Detect which cell encompasses the target text, then output its (X, Y) center coordinate. 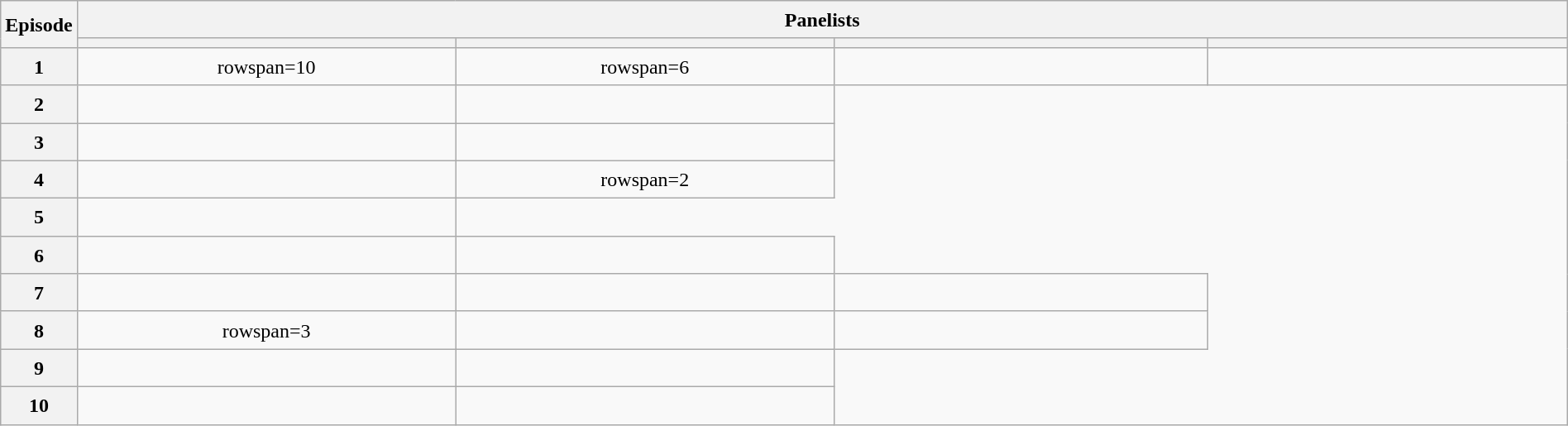
Episode (39, 25)
9 (39, 368)
7 (39, 293)
rowspan=3 (266, 330)
5 (39, 218)
rowspan=2 (645, 179)
rowspan=6 (645, 66)
4 (39, 179)
Panelists (822, 20)
1 (39, 66)
10 (39, 405)
8 (39, 330)
2 (39, 104)
6 (39, 255)
rowspan=10 (266, 66)
3 (39, 141)
